Determine the (X, Y) coordinate at the center of the cell enclosing the given text.  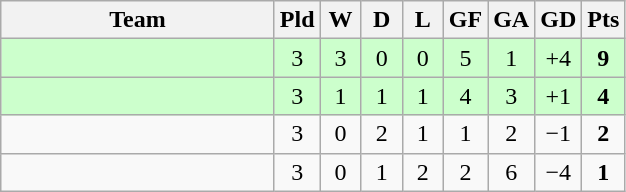
+1 (558, 96)
Pts (604, 20)
5 (465, 58)
GD (558, 20)
6 (512, 172)
9 (604, 58)
GA (512, 20)
GF (465, 20)
W (340, 20)
L (422, 20)
−4 (558, 172)
Team (138, 20)
+4 (558, 58)
−1 (558, 134)
D (382, 20)
Pld (297, 20)
